Capture the cell that displays the provided text and extract its [x, y] central coordinate. 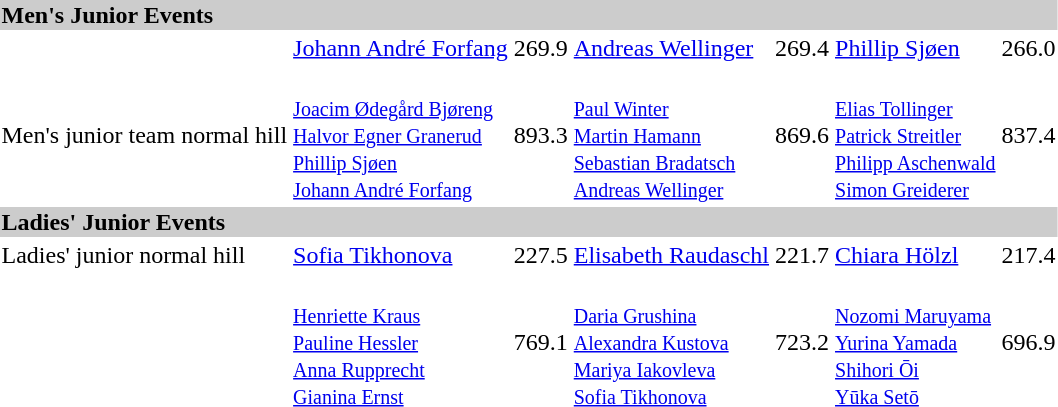
269.4 [802, 48]
837.4 [1028, 135]
893.3 [540, 135]
Men's junior team normal hill [144, 135]
Elias TollingerPatrick StreitlerPhilipp AschenwaldSimon Greiderer [916, 135]
221.7 [802, 255]
Sofia Tikhonova [401, 255]
869.6 [802, 135]
266.0 [1028, 48]
Phillip Sjøen [916, 48]
Andreas Wellinger [671, 48]
Elisabeth Raudaschl [671, 255]
Ladies' junior normal hill [144, 255]
Chiara Hölzl [916, 255]
Joacim Ødegård BjørengHalvor Egner GranerudPhillip SjøenJohann André Forfang [401, 135]
Paul WinterMartin HamannSebastian BradatschAndreas Wellinger [671, 135]
Ladies' Junior Events [528, 222]
Men's Junior Events [528, 15]
227.5 [540, 255]
217.4 [1028, 255]
Johann André Forfang [401, 48]
269.9 [540, 48]
